Output the (X, Y) coordinate of the center of the cell containing the given text.  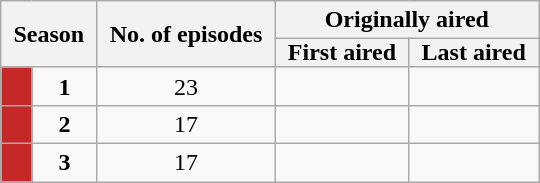
2 (64, 124)
1 (64, 86)
Originally aired (406, 20)
23 (186, 86)
Last aired (474, 53)
Season (49, 34)
3 (64, 162)
First aired (342, 53)
No. of episodes (186, 34)
